Locate the cell with the specified text and output its [x, y] center coordinate. 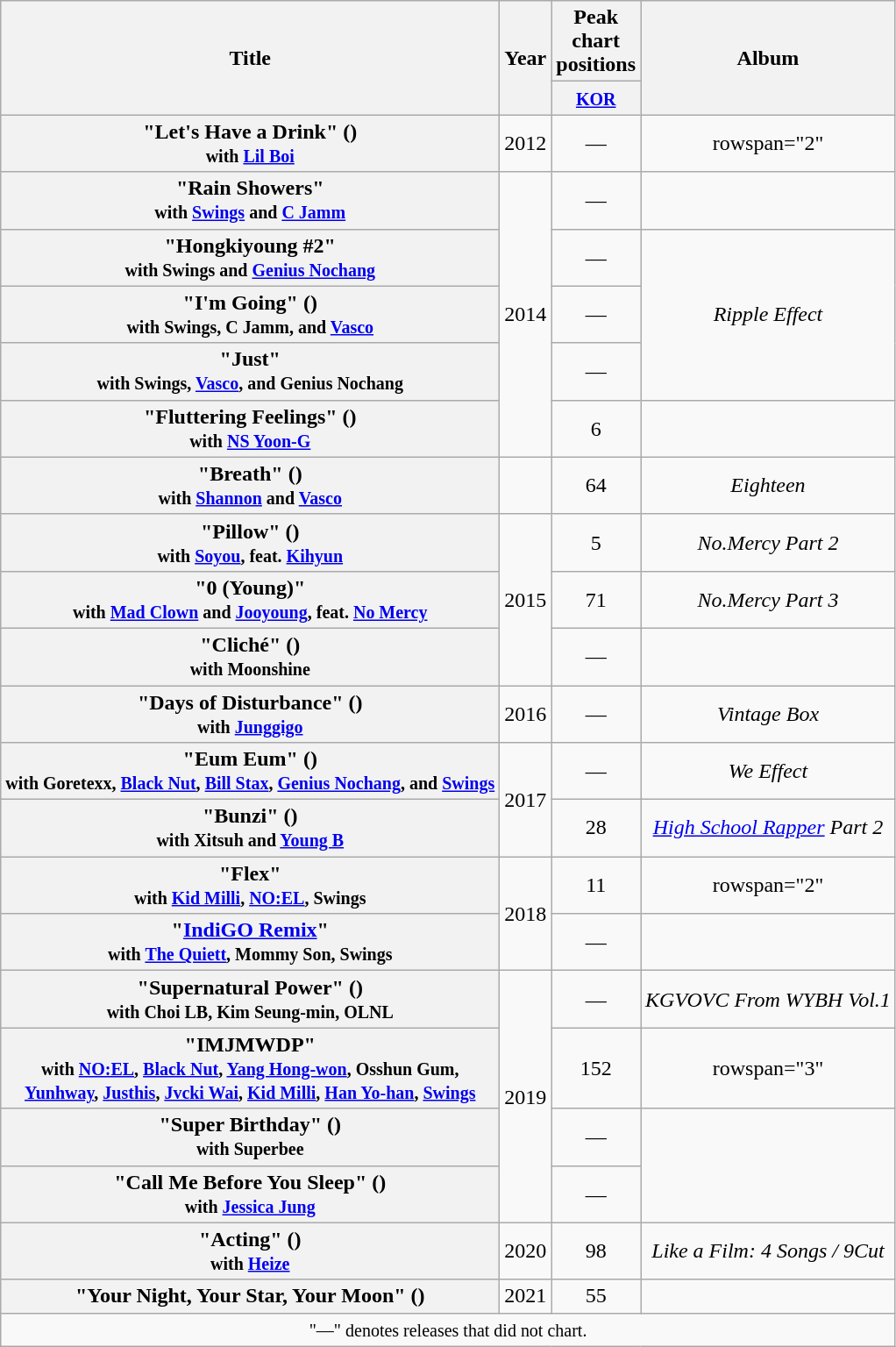
"Pillow" ()with Soyou, feat. Kihyun [251, 542]
"—" denotes releases that did not chart. [449, 1329]
Vintage Box [768, 714]
152 [596, 1068]
"Super Birthday" ()with Superbee [251, 1137]
55 [596, 1296]
2018 [526, 914]
"Days of Disturbance" ()with Junggigo [251, 714]
"Rain Showers"with Swings and C Jamm [251, 200]
5 [596, 542]
"Acting" ()with Heize [251, 1251]
Year [526, 58]
2019 [526, 1096]
"Bunzi" ()with Xitsuh and Young B [251, 828]
2012 [526, 144]
11 [596, 886]
"Hongkiyoung #2"with Swings and Genius Nochang [251, 258]
Peak chart positions [596, 41]
"Just"with Swings, Vasco, and Genius Nochang [251, 372]
"Call Me Before You Sleep" ()with Jessica Jung [251, 1194]
KGVOVC From WYBH Vol.1 [768, 1000]
"Your Night, Your Star, Your Moon" () [251, 1296]
"Supernatural Power" ()with Choi LB, Kim Seung-min, OLNL [251, 1000]
No.Mercy Part 2 [768, 542]
6 [596, 428]
"IMJMWDP"with NO:EL, Black Nut, Yang Hong-won, Osshun Gum,Yunhway, Justhis, Jvcki Wai, Kid Milli, Han Yo-han, Swings [251, 1068]
"Let's Have a Drink" ()with Lil Boi [251, 144]
Like a Film: 4 Songs / 9Cut [768, 1251]
2016 [526, 714]
"IndiGO Remix"with The Quiett, Mommy Son, Swings [251, 942]
2014 [526, 314]
2020 [526, 1251]
We Effect [768, 772]
2015 [526, 600]
High School Rapper Part 2 [768, 828]
Ripple Effect [768, 314]
No.Mercy Part 3 [768, 600]
64 [596, 486]
rowspan="3" [768, 1068]
98 [596, 1251]
Album [768, 58]
Title [251, 58]
"Flex"with Kid Milli, NO:EL, Swings [251, 886]
"Cliché" ()with Moonshine [251, 656]
2021 [526, 1296]
"Fluttering Feelings" ()with NS Yoon-G [251, 428]
"0 (Young)"with Mad Clown and Jooyoung, feat. No Mercy [251, 600]
2017 [526, 800]
"Eum Eum" ()with Goretexx, Black Nut, Bill Stax, Genius Nochang, and Swings [251, 772]
"Breath" ()with Shannon and Vasco [251, 486]
28 [596, 828]
"I'm Going" ()with Swings, C Jamm, and Vasco [251, 314]
KOR [596, 98]
71 [596, 600]
Eighteen [768, 486]
